Locate the cell with the specified text and output its [x, y] center coordinate. 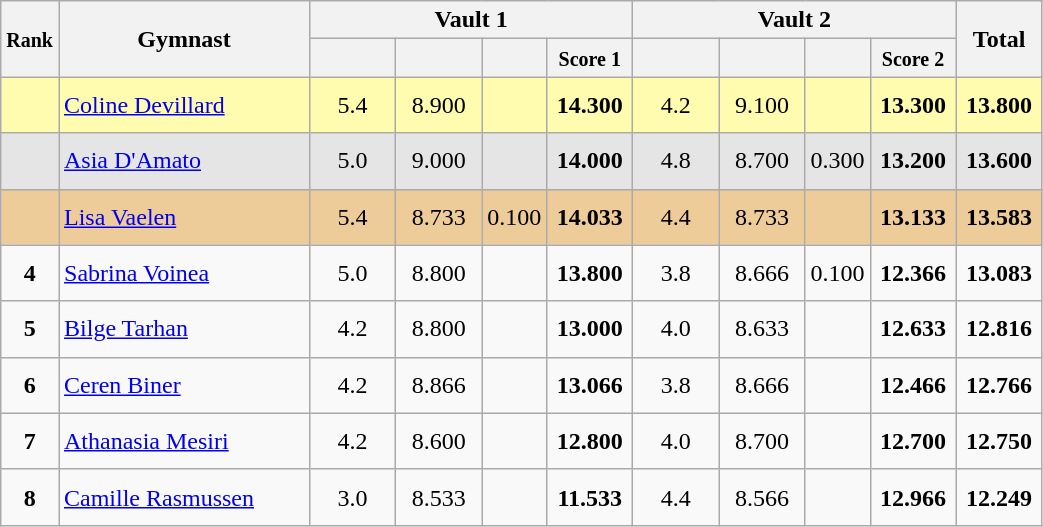
Lisa Vaelen [184, 217]
8.633 [762, 329]
Vault 2 [794, 20]
12.800 [590, 441]
9.000 [439, 161]
14.300 [590, 105]
13.133 [913, 217]
8.533 [439, 497]
7 [30, 441]
13.083 [999, 273]
13.600 [999, 161]
14.033 [590, 217]
3.0 [353, 497]
12.766 [999, 385]
12.750 [999, 441]
12.816 [999, 329]
8.566 [762, 497]
4.8 [676, 161]
8.900 [439, 105]
Total [999, 39]
13.583 [999, 217]
Asia D'Amato [184, 161]
Coline Devillard [184, 105]
0.300 [838, 161]
12.466 [913, 385]
12.966 [913, 497]
Score 2 [913, 58]
Sabrina Voinea [184, 273]
12.633 [913, 329]
Ceren Biner [184, 385]
8.600 [439, 441]
4 [30, 273]
12.700 [913, 441]
13.200 [913, 161]
14.000 [590, 161]
8 [30, 497]
Athanasia Mesiri [184, 441]
Score 1 [590, 58]
13.300 [913, 105]
13.066 [590, 385]
Rank [30, 39]
6 [30, 385]
8.866 [439, 385]
9.100 [762, 105]
13.000 [590, 329]
Camille Rasmussen [184, 497]
Bilge Tarhan [184, 329]
12.366 [913, 273]
12.249 [999, 497]
Vault 1 [472, 20]
Gymnast [184, 39]
5 [30, 329]
11.533 [590, 497]
